Search for the cell housing the specified text and yield its [x, y] center coordinate. 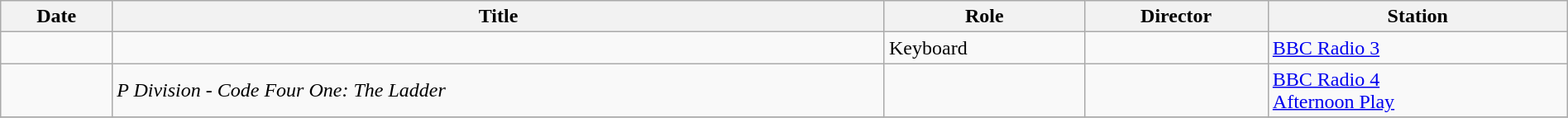
Date [56, 17]
Keyboard [984, 48]
BBC Radio 3 [1417, 48]
BBC Radio 4Afternoon Play [1417, 91]
Station [1417, 17]
Director [1176, 17]
P Division - Code Four One: The Ladder [499, 91]
Role [984, 17]
Title [499, 17]
